From the cell containing the given text, extract its center point as [X, Y] coordinate. 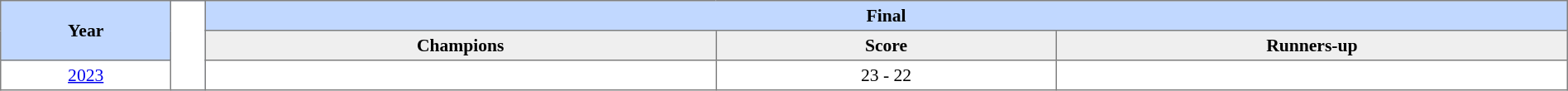
Year [86, 31]
Score [887, 45]
23 - 22 [887, 75]
Final [887, 16]
Champions [461, 45]
Runners-up [1312, 45]
2023 [86, 75]
